Identify which cell holds the provided text, then report its [X, Y] central coordinate. 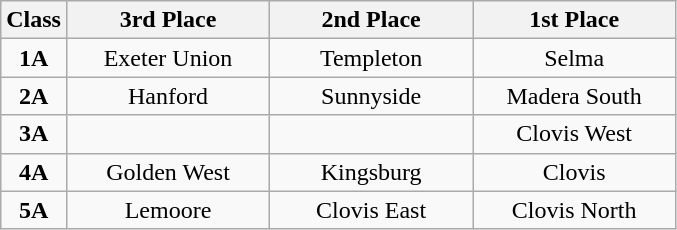
Exeter Union [168, 58]
Clovis East [372, 210]
Templeton [372, 58]
Selma [574, 58]
2A [34, 96]
Clovis North [574, 210]
1A [34, 58]
5A [34, 210]
2nd Place [372, 20]
Golden West [168, 172]
Class [34, 20]
Kingsburg [372, 172]
3rd Place [168, 20]
3A [34, 134]
Clovis [574, 172]
Sunnyside [372, 96]
1st Place [574, 20]
Lemoore [168, 210]
Hanford [168, 96]
Madera South [574, 96]
4A [34, 172]
Clovis West [574, 134]
